Locate the cell with the specified text and output its (x, y) center coordinate. 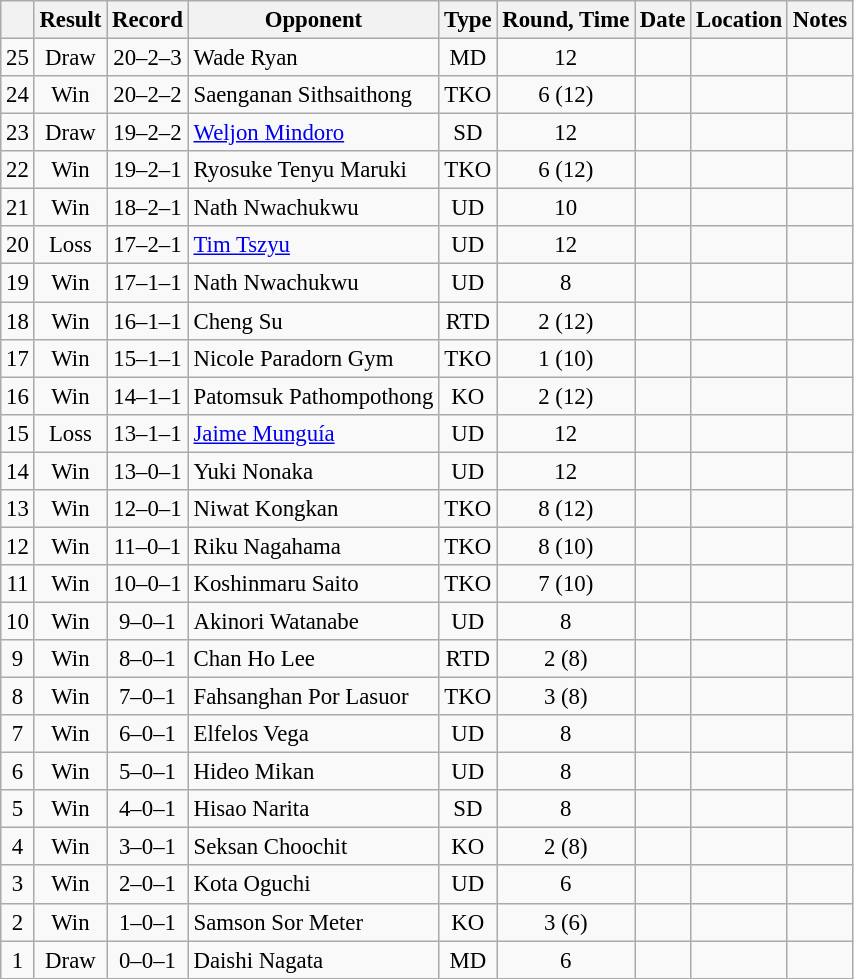
16 (18, 396)
11 (18, 584)
16–1–1 (148, 321)
1–0–1 (148, 922)
5 (18, 809)
14 (18, 471)
15 (18, 433)
8 (10) (566, 546)
13–1–1 (148, 433)
Type (468, 20)
7–0–1 (148, 697)
Date (663, 20)
4–0–1 (148, 809)
10–0–1 (148, 584)
Yuki Nonaka (313, 471)
Wade Ryan (313, 58)
18 (18, 321)
17–1–1 (148, 283)
7 (18, 734)
3–0–1 (148, 847)
3 (6) (566, 922)
Daishi Nagata (313, 960)
Location (740, 20)
14–1–1 (148, 396)
Fahsanghan Por Lasuor (313, 697)
19–2–2 (148, 133)
Notes (820, 20)
25 (18, 58)
22 (18, 170)
3 (18, 885)
Chan Ho Lee (313, 659)
Patomsuk Pathompothong (313, 396)
5–0–1 (148, 772)
17 (18, 358)
8 (12) (566, 509)
Nicole Paradorn Gym (313, 358)
Result (70, 20)
Weljon Mindoro (313, 133)
24 (18, 95)
2 (18, 922)
19–2–1 (148, 170)
12–0–1 (148, 509)
0–0–1 (148, 960)
20 (18, 245)
21 (18, 208)
Kota Oguchi (313, 885)
Seksan Choochit (313, 847)
Niwat Kongkan (313, 509)
13 (18, 509)
20–2–3 (148, 58)
23 (18, 133)
6–0–1 (148, 734)
4 (18, 847)
15–1–1 (148, 358)
7 (10) (566, 584)
2–0–1 (148, 885)
Saenganan Sithsaithong (313, 95)
Riku Nagahama (313, 546)
Hisao Narita (313, 809)
19 (18, 283)
Koshinmaru Saito (313, 584)
3 (8) (566, 697)
Hideo Mikan (313, 772)
Ryosuke Tenyu Maruki (313, 170)
9 (18, 659)
18–2–1 (148, 208)
Jaime Munguía (313, 433)
Opponent (313, 20)
17–2–1 (148, 245)
Round, Time (566, 20)
Tim Tszyu (313, 245)
1 (10) (566, 358)
9–0–1 (148, 621)
20–2–2 (148, 95)
11–0–1 (148, 546)
Samson Sor Meter (313, 922)
Cheng Su (313, 321)
Record (148, 20)
Elfelos Vega (313, 734)
1 (18, 960)
8–0–1 (148, 659)
Akinori Watanabe (313, 621)
13–0–1 (148, 471)
